Find where the given text appears and provide that cell's center as [X, Y] coordinate. 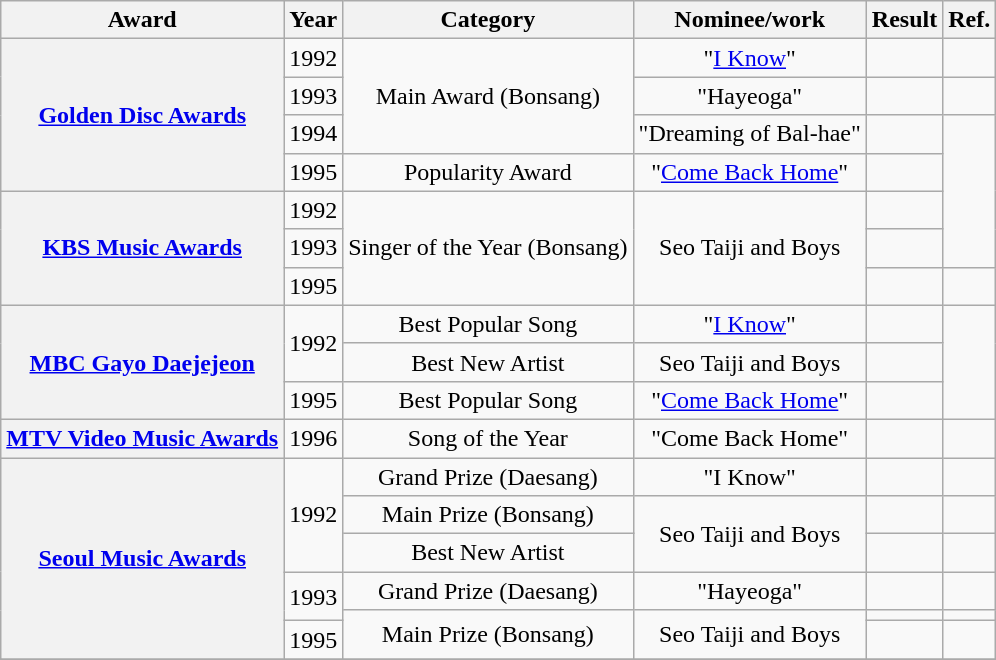
MTV Video Music Awards [142, 438]
Nominee/work [750, 20]
Main Award (Bonsang) [488, 96]
Award [142, 20]
Category [488, 20]
Popularity Award [488, 172]
KBS Music Awards [142, 248]
Golden Disc Awards [142, 115]
MBC Gayo Daejejeon [142, 362]
Year [314, 20]
"Dreaming of Bal-hae" [750, 134]
Song of the Year [488, 438]
Seoul Music Awards [142, 558]
Result [904, 20]
1996 [314, 438]
1994 [314, 134]
Ref. [970, 20]
Singer of the Year (Bonsang) [488, 248]
